Output the [x, y] coordinate of the center of the cell containing the given text.  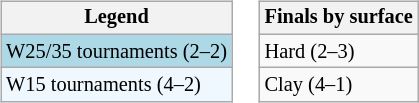
W15 tournaments (4–2) [116, 85]
Clay (4–1) [339, 85]
Finals by surface [339, 18]
Legend [116, 18]
Hard (2–3) [339, 51]
W25/35 tournaments (2–2) [116, 51]
